Return (X, Y) of the center of cell containing provided text 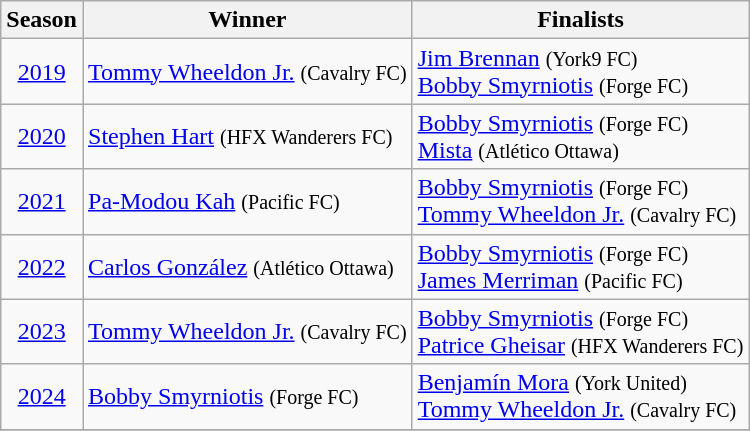
2023 (42, 332)
Bobby Smyrniotis (Forge FC) Patrice Gheisar (HFX Wanderers FC) (580, 332)
2019 (42, 72)
Stephen Hart (HFX Wanderers FC) (247, 136)
Bobby Smyrniotis (Forge FC) Mista (Atlético Ottawa) (580, 136)
Winner (247, 20)
Pa-Modou Kah (Pacific FC) (247, 202)
2022 (42, 266)
2020 (42, 136)
Jim Brennan (York9 FC) Bobby Smyrniotis (Forge FC) (580, 72)
Carlos González (Atlético Ottawa) (247, 266)
Bobby Smyrniotis (Forge FC) (247, 396)
2024 (42, 396)
2021 (42, 202)
Finalists (580, 20)
Season (42, 20)
Benjamín Mora (York United) Tommy Wheeldon Jr. (Cavalry FC) (580, 396)
Bobby Smyrniotis (Forge FC) Tommy Wheeldon Jr. (Cavalry FC) (580, 202)
Bobby Smyrniotis (Forge FC) James Merriman (Pacific FC) (580, 266)
